Scan for the cell matching the given text and deliver its [X, Y] coordinate at center. 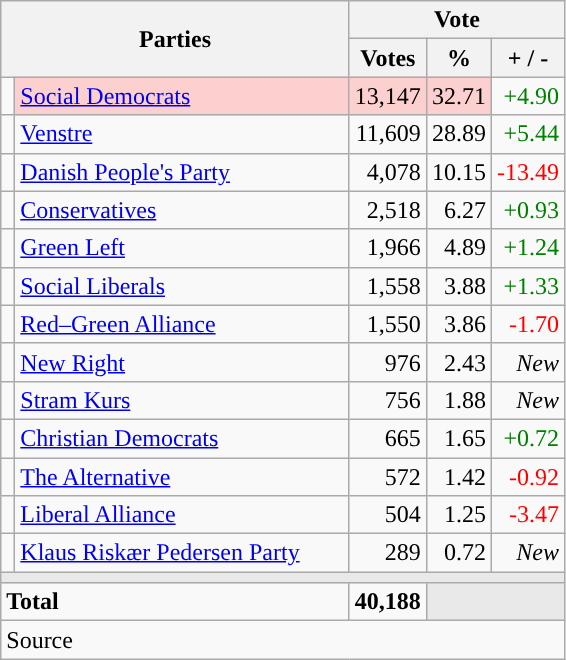
Source [283, 640]
-13.49 [528, 172]
Green Left [182, 248]
+5.44 [528, 134]
Christian Democrats [182, 438]
2,518 [388, 210]
976 [388, 362]
New Right [182, 362]
3.86 [458, 324]
572 [388, 477]
11,609 [388, 134]
Klaus Riskær Pedersen Party [182, 553]
+0.72 [528, 438]
40,188 [388, 602]
+4.90 [528, 96]
1,558 [388, 286]
Conservatives [182, 210]
756 [388, 400]
3.88 [458, 286]
2.43 [458, 362]
10.15 [458, 172]
Vote [456, 20]
289 [388, 553]
Social Democrats [182, 96]
-1.70 [528, 324]
32.71 [458, 96]
1.42 [458, 477]
Danish People's Party [182, 172]
1,550 [388, 324]
4,078 [388, 172]
Votes [388, 58]
6.27 [458, 210]
+ / - [528, 58]
+0.93 [528, 210]
Social Liberals [182, 286]
0.72 [458, 553]
1.25 [458, 515]
+1.33 [528, 286]
Liberal Alliance [182, 515]
% [458, 58]
1.65 [458, 438]
-3.47 [528, 515]
The Alternative [182, 477]
28.89 [458, 134]
504 [388, 515]
1,966 [388, 248]
+1.24 [528, 248]
Total [176, 602]
1.88 [458, 400]
Parties [176, 39]
13,147 [388, 96]
Venstre [182, 134]
Red–Green Alliance [182, 324]
Stram Kurs [182, 400]
4.89 [458, 248]
665 [388, 438]
-0.92 [528, 477]
